From the cell containing the given text, extract its center point as (X, Y) coordinate. 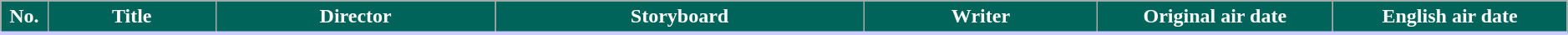
English air date (1450, 17)
Writer (981, 17)
Storyboard (680, 17)
Original air date (1215, 17)
No. (24, 17)
Title (132, 17)
Director (356, 17)
